For the text-containing cell, return its midpoint in [x, y] coordinate format. 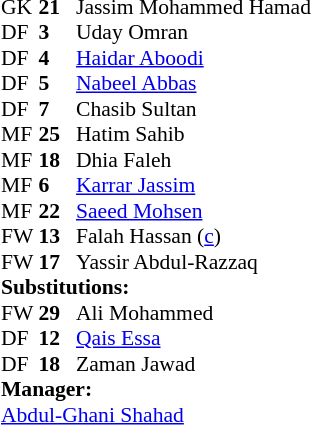
Nabeel Abbas [194, 83]
4 [57, 58]
12 [57, 339]
Falah Hassan (c) [194, 237]
22 [57, 211]
Yassir Abdul-Razzaq [194, 262]
Haidar Aboodi [194, 58]
17 [57, 262]
13 [57, 237]
Chasib Sultan [194, 109]
Karrar Jassim [194, 185]
Saeed Mohsen [194, 211]
Dhia Faleh [194, 160]
Uday Omran [194, 33]
7 [57, 109]
Zaman Jawad [194, 364]
29 [57, 313]
Hatim Sahib [194, 135]
5 [57, 83]
Qais Essa [194, 339]
Substitutions: [156, 287]
Manager: [156, 389]
3 [57, 33]
25 [57, 135]
6 [57, 185]
Ali Mohammed [194, 313]
